Output the [x, y] coordinate of the center of the cell containing the given text.  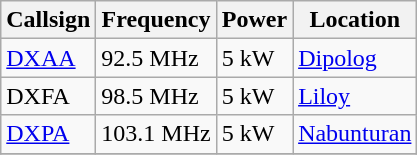
Frequency [156, 20]
Dipolog [355, 58]
Power [254, 20]
92.5 MHz [156, 58]
Callsign [48, 20]
Liloy [355, 96]
Nabunturan [355, 134]
103.1 MHz [156, 134]
DXFA [48, 96]
98.5 MHz [156, 96]
Location [355, 20]
DXAA [48, 58]
DXPA [48, 134]
